Output the (x, y) coordinate of the center of the cell containing the given text.  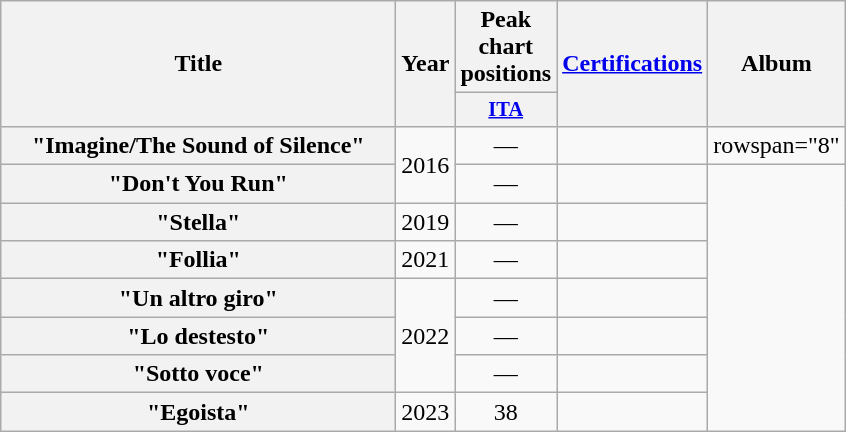
2022 (426, 336)
"Sotto voce" (198, 374)
"Egoista" (198, 412)
2016 (426, 164)
rowspan="8" (777, 145)
Album (777, 64)
"Don't You Run" (198, 184)
"Stella" (198, 222)
2019 (426, 222)
"Follia" (198, 260)
Certifications (632, 64)
2023 (426, 412)
Title (198, 64)
"Lo destesto" (198, 336)
"Imagine/The Sound of Silence" (198, 145)
ITA (506, 110)
"Un altro giro" (198, 298)
Peak chart positions (506, 47)
Year (426, 64)
38 (506, 412)
2021 (426, 260)
